Capture the cell that displays the provided text and extract its [x, y] central coordinate. 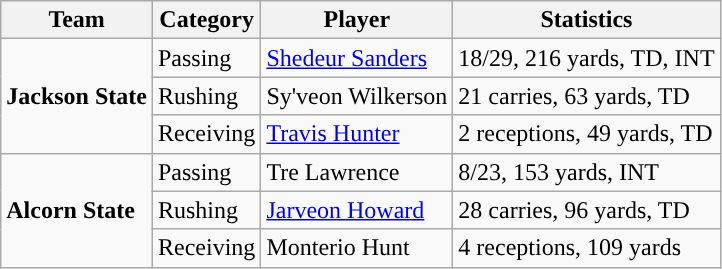
Jarveon Howard [357, 210]
18/29, 216 yards, TD, INT [586, 58]
21 carries, 63 yards, TD [586, 96]
Category [206, 20]
Travis Hunter [357, 134]
Sy'veon Wilkerson [357, 96]
2 receptions, 49 yards, TD [586, 134]
Statistics [586, 20]
Tre Lawrence [357, 172]
4 receptions, 109 yards [586, 248]
Player [357, 20]
Shedeur Sanders [357, 58]
8/23, 153 yards, INT [586, 172]
Jackson State [77, 96]
Alcorn State [77, 210]
Monterio Hunt [357, 248]
Team [77, 20]
28 carries, 96 yards, TD [586, 210]
